Find where the given text appears and provide that cell's center as [X, Y] coordinate. 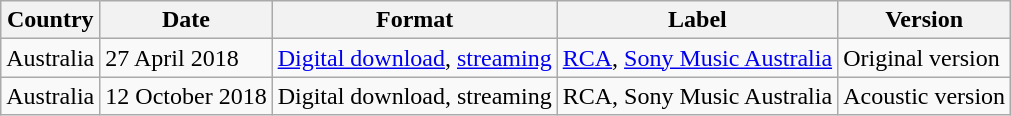
Acoustic version [924, 96]
Original version [924, 58]
Format [414, 20]
12 October 2018 [186, 96]
Country [50, 20]
Date [186, 20]
Label [697, 20]
27 April 2018 [186, 58]
Version [924, 20]
